Pinpoint the cell where the given text exists, returning its [X, Y] midpoint coordinate. 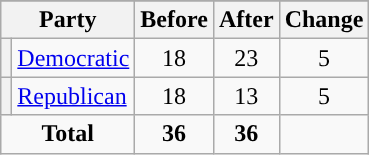
13 [246, 96]
Democratic [74, 58]
Total [68, 134]
Before [174, 20]
After [246, 20]
Change [324, 20]
23 [246, 58]
Party [68, 20]
Republican [74, 96]
